Scan for the cell matching the given text and deliver its [x, y] coordinate at center. 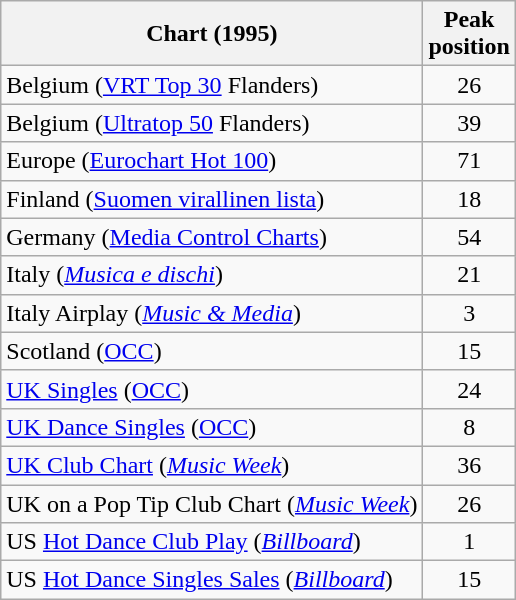
Peakposition [469, 34]
Belgium (Ultratop 50 Flanders) [212, 123]
Italy Airplay (Music & Media) [212, 313]
Chart (1995) [212, 34]
54 [469, 237]
8 [469, 427]
Scotland (OCC) [212, 351]
18 [469, 199]
1 [469, 542]
21 [469, 275]
3 [469, 313]
US Hot Dance Club Play (Billboard) [212, 542]
24 [469, 389]
UK Club Chart (Music Week) [212, 465]
US Hot Dance Singles Sales (Billboard) [212, 580]
36 [469, 465]
Europe (Eurochart Hot 100) [212, 161]
71 [469, 161]
Belgium (VRT Top 30 Flanders) [212, 85]
UK on a Pop Tip Club Chart (Music Week) [212, 503]
Finland (Suomen virallinen lista) [212, 199]
Germany (Media Control Charts) [212, 237]
Italy (Musica e dischi) [212, 275]
39 [469, 123]
UK Singles (OCC) [212, 389]
UK Dance Singles (OCC) [212, 427]
